Determine the [x, y] coordinate at the center of the cell enclosing the given text.  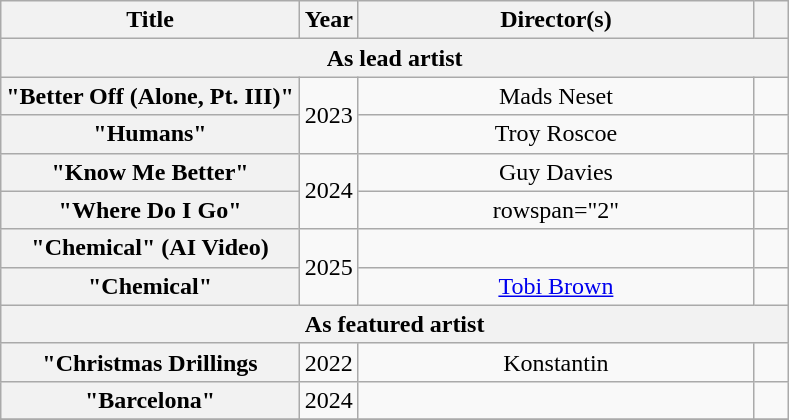
"Where Do I Go" [150, 210]
As featured artist [395, 324]
As lead artist [395, 58]
Tobi Brown [556, 286]
Mads Neset [556, 96]
"Chemical" [150, 286]
Year [328, 20]
Konstantin [556, 362]
Title [150, 20]
Director(s) [556, 20]
rowspan="2" [556, 210]
2023 [328, 115]
2022 [328, 362]
"Christmas Drillings [150, 362]
2025 [328, 267]
"Chemical" (AI Video) [150, 248]
"Better Off (Alone, Pt. III)" [150, 96]
Guy Davies [556, 172]
Troy Roscoe [556, 134]
"Barcelona" [150, 400]
"Know Me Better" [150, 172]
"Humans" [150, 134]
